Output the [x, y] coordinate of the center of the cell containing the given text.  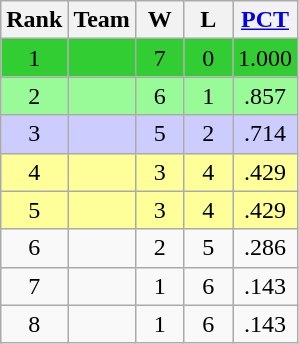
.714 [264, 134]
Rank [34, 20]
W [160, 20]
L [208, 20]
Team [102, 20]
PCT [264, 20]
1.000 [264, 58]
.286 [264, 248]
.857 [264, 96]
8 [34, 324]
0 [208, 58]
